Determine the (x, y) coordinate at the center of the cell enclosing the given text.  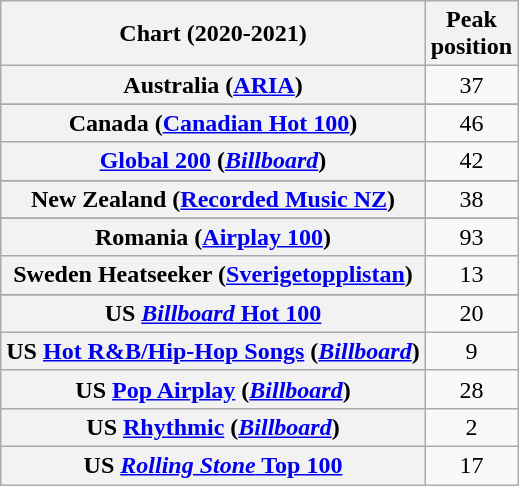
Australia (ARIA) (213, 85)
US Pop Airplay (Billboard) (213, 389)
US Billboard Hot 100 (213, 313)
38 (471, 199)
20 (471, 313)
Romania (Airplay 100) (213, 237)
37 (471, 85)
Global 200 (Billboard) (213, 161)
US Rhythmic (Billboard) (213, 427)
46 (471, 123)
17 (471, 465)
9 (471, 351)
Canada (Canadian Hot 100) (213, 123)
2 (471, 427)
Chart (2020-2021) (213, 34)
New Zealand (Recorded Music NZ) (213, 199)
93 (471, 237)
US Hot R&B/Hip-Hop Songs (Billboard) (213, 351)
42 (471, 161)
Peakposition (471, 34)
US Rolling Stone Top 100 (213, 465)
Sweden Heatseeker (Sverigetopplistan) (213, 275)
13 (471, 275)
28 (471, 389)
